For the text-containing cell, return its midpoint in [x, y] coordinate format. 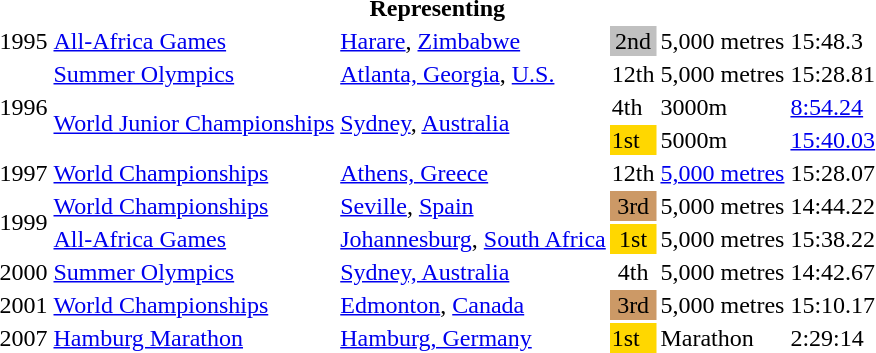
Athens, Greece [474, 173]
Johannesburg, South Africa [474, 239]
Hamburg Marathon [194, 338]
Atlanta, Georgia, U.S. [474, 74]
Hamburg, Germany [474, 338]
5000m [722, 140]
Edmonton, Canada [474, 305]
World Junior Championships [194, 124]
Marathon [722, 338]
3000m [722, 107]
Harare, Zimbabwe [474, 41]
Seville, Spain [474, 206]
2nd [633, 41]
